Locate the cell with the specified text and output its [x, y] center coordinate. 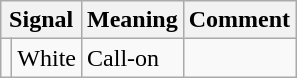
Signal [42, 20]
Call-on [133, 58]
Meaning [133, 20]
White [47, 58]
Comment [239, 20]
